Scan for the cell matching the given text and deliver its [x, y] coordinate at center. 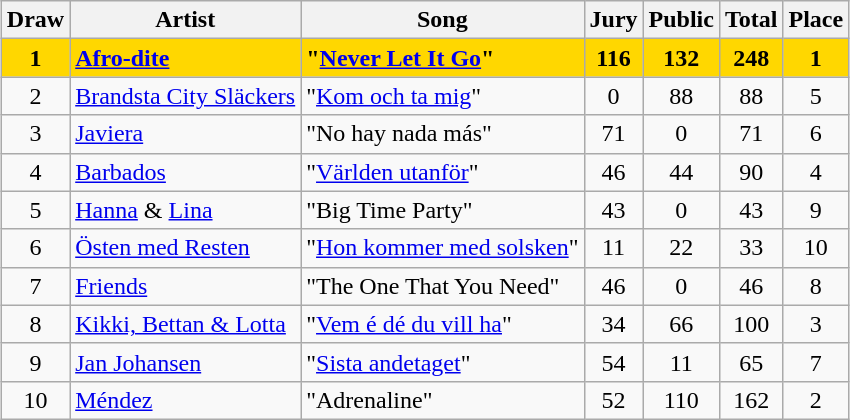
Javiera [186, 134]
Kikki, Bettan & Lotta [186, 324]
Jury [614, 20]
"Sista andetaget" [442, 362]
Place [816, 20]
34 [614, 324]
Östen med Resten [186, 248]
116 [614, 58]
Brandsta City Släckers [186, 96]
Hanna & Lina [186, 210]
Afro-dite [186, 58]
"No hay nada más" [442, 134]
22 [681, 248]
Méndez [186, 400]
"Världen utanför" [442, 172]
44 [681, 172]
162 [751, 400]
Friends [186, 286]
"Hon kommer med solsken" [442, 248]
Total [751, 20]
Artist [186, 20]
Barbados [186, 172]
"Adrenaline" [442, 400]
52 [614, 400]
248 [751, 58]
"Big Time Party" [442, 210]
"The One That You Need" [442, 286]
Song [442, 20]
66 [681, 324]
"Never Let It Go" [442, 58]
Public [681, 20]
"Vem é dé du vill ha" [442, 324]
"Kom och ta mig" [442, 96]
110 [681, 400]
54 [614, 362]
132 [681, 58]
90 [751, 172]
Draw [35, 20]
65 [751, 362]
100 [751, 324]
Jan Johansen [186, 362]
33 [751, 248]
